Determine the [x, y] coordinate at the center of the cell enclosing the given text.  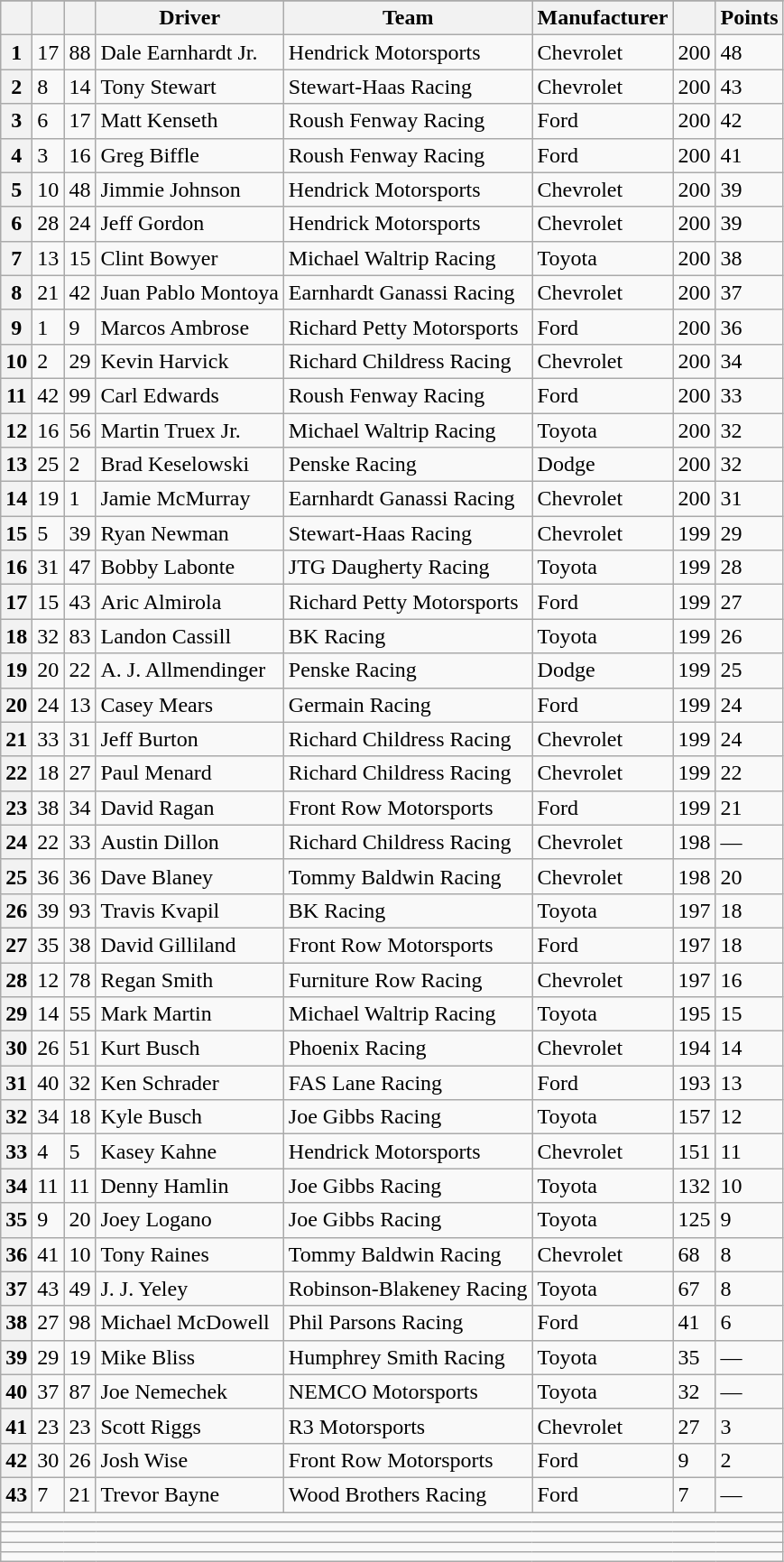
194 [695, 1049]
Scott Riggs [189, 1426]
Points [749, 18]
99 [79, 395]
Paul Menard [189, 773]
68 [695, 1254]
Denny Hamlin [189, 1186]
Brad Keselowski [189, 465]
Jeff Burton [189, 739]
Tony Stewart [189, 87]
51 [79, 1049]
Bobby Labonte [189, 568]
Kurt Busch [189, 1049]
Humphrey Smith Racing [408, 1357]
Jimmie Johnson [189, 189]
Clint Bowyer [189, 258]
Jeff Gordon [189, 224]
Kasey Kahne [189, 1151]
49 [79, 1289]
A. J. Allmendinger [189, 670]
Regan Smith [189, 979]
67 [695, 1289]
Wood Brothers Racing [408, 1494]
NEMCO Motorsports [408, 1391]
David Gilliland [189, 945]
Mike Bliss [189, 1357]
Robinson-Blakeney Racing [408, 1289]
151 [695, 1151]
Ryan Newman [189, 533]
David Ragan [189, 808]
JTG Daugherty Racing [408, 568]
125 [695, 1220]
Team [408, 18]
Phil Parsons Racing [408, 1323]
87 [79, 1391]
Austin Dillon [189, 842]
Germain Racing [408, 705]
Trevor Bayne [189, 1494]
Mark Martin [189, 1014]
Manufacturer [603, 18]
Josh Wise [189, 1460]
Dave Blaney [189, 876]
56 [79, 430]
Juan Pablo Montoya [189, 292]
Carl Edwards [189, 395]
55 [79, 1014]
Travis Kvapil [189, 910]
Kyle Busch [189, 1117]
FAS Lane Racing [408, 1083]
Casey Mears [189, 705]
R3 Motorsports [408, 1426]
Marcos Ambrose [189, 327]
157 [695, 1117]
47 [79, 568]
83 [79, 636]
Landon Cassill [189, 636]
Martin Truex Jr. [189, 430]
Jamie McMurray [189, 499]
Aric Almirola [189, 602]
Tony Raines [189, 1254]
Ken Schrader [189, 1083]
Joe Nemechek [189, 1391]
Driver [189, 18]
98 [79, 1323]
Furniture Row Racing [408, 979]
Greg Biffle [189, 155]
Joey Logano [189, 1220]
Michael McDowell [189, 1323]
93 [79, 910]
Matt Kenseth [189, 121]
132 [695, 1186]
Phoenix Racing [408, 1049]
Kevin Harvick [189, 361]
195 [695, 1014]
Dale Earnhardt Jr. [189, 52]
J. J. Yeley [189, 1289]
78 [79, 979]
193 [695, 1083]
88 [79, 52]
